Capture the cell that displays the provided text and extract its [x, y] central coordinate. 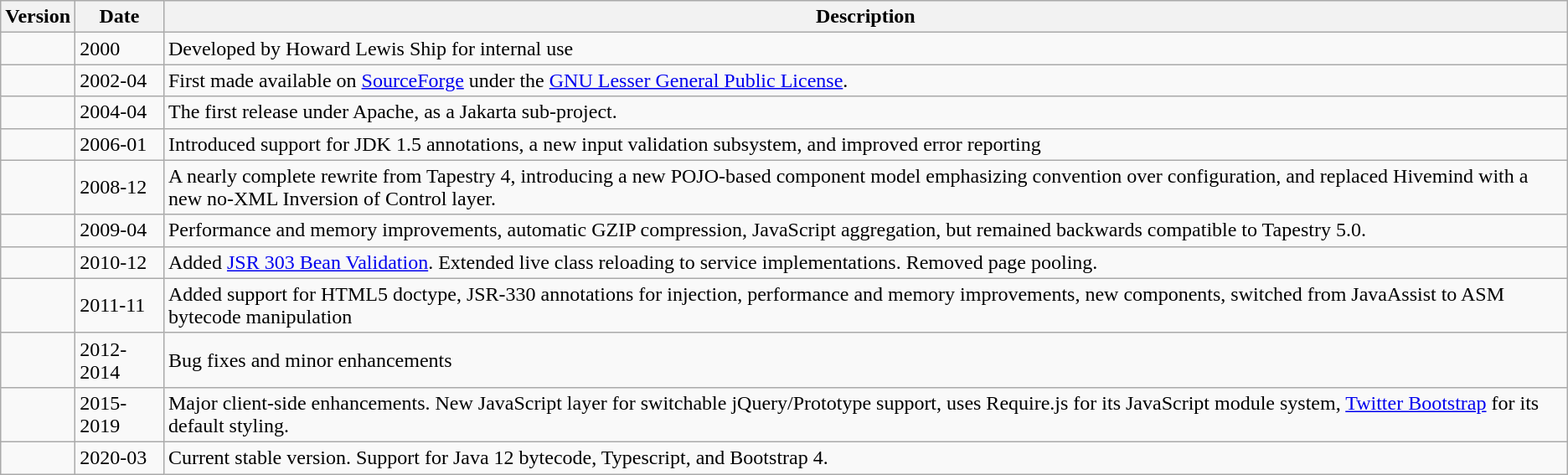
2004-04 [120, 112]
2000 [120, 49]
2002-04 [120, 80]
2008-12 [120, 188]
2006-01 [120, 144]
Developed by Howard Lewis Ship for internal use [865, 49]
Introduced support for JDK 1.5 annotations, a new input validation subsystem, and improved error reporting [865, 144]
2020-03 [120, 457]
Date [120, 17]
Added JSR 303 Bean Validation. Extended live class reloading to service implementations. Removed page pooling. [865, 262]
2009-04 [120, 230]
2012-2014 [120, 360]
Bug fixes and minor enhancements [865, 360]
Current stable version. Support for Java 12 bytecode, Typescript, and Bootstrap 4. [865, 457]
2015-2019 [120, 414]
First made available on SourceForge under the GNU Lesser General Public License. [865, 80]
Performance and memory improvements, automatic GZIP compression, JavaScript aggregation, but remained backwards compatible to Tapestry 5.0. [865, 230]
The first release under Apache, as a Jakarta sub-project. [865, 112]
2010-12 [120, 262]
2011-11 [120, 305]
Version [39, 17]
Description [865, 17]
